Determine the [x, y] coordinate at the center of the cell enclosing the given text.  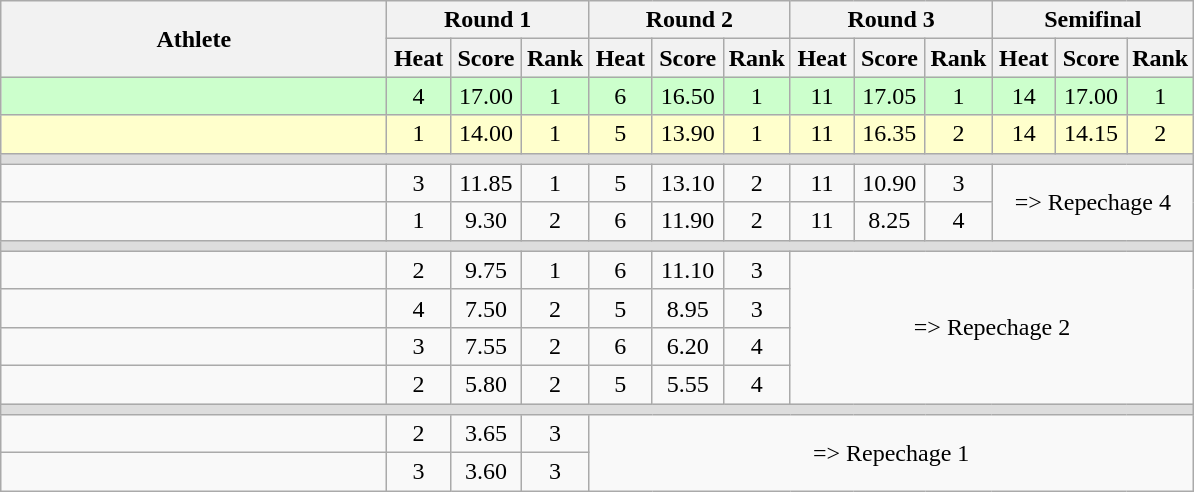
11.85 [486, 183]
16.35 [890, 134]
5.55 [688, 384]
5.80 [486, 384]
13.10 [688, 183]
13.90 [688, 134]
17.05 [890, 96]
3.60 [486, 472]
6.20 [688, 346]
7.55 [486, 346]
=> Repechage 1 [892, 453]
Round 2 [690, 20]
8.95 [688, 308]
11.90 [688, 221]
Semifinal [1093, 20]
14.15 [1092, 134]
8.25 [890, 221]
Round 1 [488, 20]
14.00 [486, 134]
3.65 [486, 434]
=> Repechage 4 [1093, 202]
=> Repechage 2 [992, 327]
16.50 [688, 96]
11.10 [688, 270]
9.75 [486, 270]
Athlete [194, 39]
7.50 [486, 308]
9.30 [486, 221]
10.90 [890, 183]
Round 3 [891, 20]
